Detect which cell encompasses the target text, then output its (x, y) center coordinate. 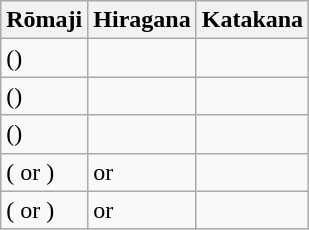
Hiragana (142, 20)
Rōmaji (44, 20)
Katakana (252, 20)
